Return [X, Y] of the center of cell containing provided text 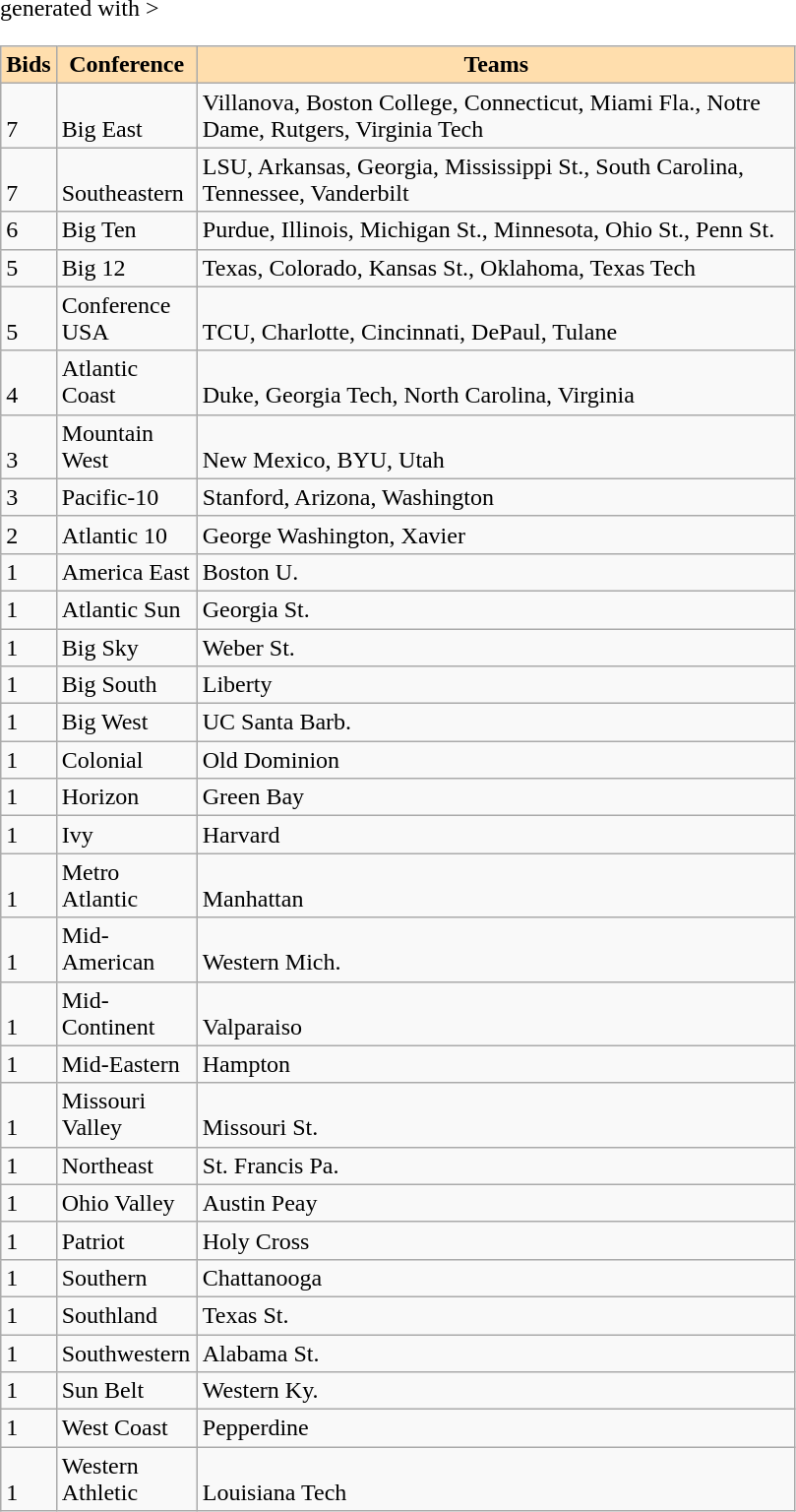
Stanford, Arizona, Washington [496, 497]
Manhattan [496, 886]
America East [126, 572]
Atlantic Sun [126, 609]
Big Ten [126, 230]
Metro Atlantic [126, 886]
Atlantic 10 [126, 535]
Georgia St. [496, 609]
Western Mich. [496, 949]
Weber St. [496, 647]
Teams [496, 65]
Pepperdine [496, 1428]
6 [29, 230]
Big Sky [126, 647]
Texas St. [496, 1315]
Old Dominion [496, 760]
Big West [126, 723]
Conference [126, 65]
TCU, Charlotte, Cincinnati, DePaul, Tulane [496, 319]
4 [29, 382]
Mid-Continent [126, 1014]
Valparaiso [496, 1014]
Atlantic Coast [126, 382]
Green Bay [496, 797]
St. Francis Pa. [496, 1165]
Western Ky. [496, 1391]
Villanova, Boston College, Connecticut, Miami Fla., Notre Dame, Rutgers, Virginia Tech [496, 116]
Mid-Eastern [126, 1064]
Hampton [496, 1064]
Ohio Valley [126, 1203]
Austin Peay [496, 1203]
Ivy [126, 835]
Louisiana Tech [496, 1479]
Missouri Valley [126, 1114]
Big 12 [126, 268]
Patriot [126, 1240]
Mountain West [126, 447]
New Mexico, BYU, Utah [496, 447]
Pacific-10 [126, 497]
Missouri St. [496, 1114]
Liberty [496, 685]
Harvard [496, 835]
George Washington, Xavier [496, 535]
Duke, Georgia Tech, North Carolina, Virginia [496, 382]
Conference USA [126, 319]
Horizon [126, 797]
2 [29, 535]
Southeastern [126, 179]
Boston U. [496, 572]
Southern [126, 1278]
Bids [29, 65]
West Coast [126, 1428]
Texas, Colorado, Kansas St., Oklahoma, Texas Tech [496, 268]
Southwestern [126, 1354]
Chattanooga [496, 1278]
Holy Cross [496, 1240]
LSU, Arkansas, Georgia, Mississippi St., South Carolina, Tennessee, Vanderbilt [496, 179]
Sun Belt [126, 1391]
Northeast [126, 1165]
Big South [126, 685]
UC Santa Barb. [496, 723]
Purdue, Illinois, Michigan St., Minnesota, Ohio St., Penn St. [496, 230]
Big East [126, 116]
Mid-American [126, 949]
Southland [126, 1315]
Western Athletic [126, 1479]
Alabama St. [496, 1354]
Colonial [126, 760]
